Locate the cell with the specified text and output its [x, y] center coordinate. 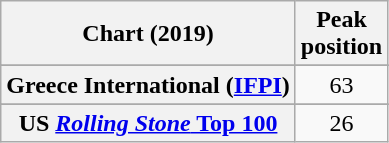
26 [341, 123]
Peakposition [341, 34]
Greece International (IFPI) [148, 85]
63 [341, 85]
Chart (2019) [148, 34]
US Rolling Stone Top 100 [148, 123]
